Return [x, y] of the center of cell containing provided text 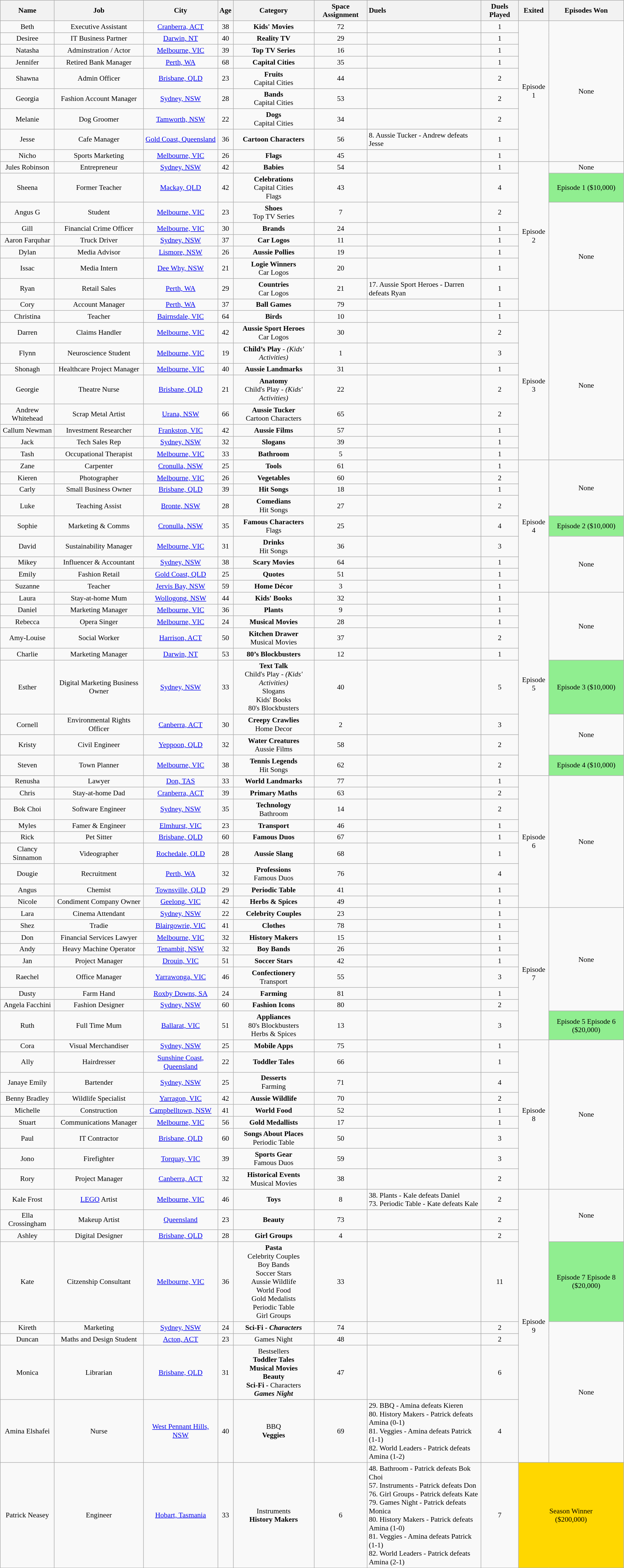
Cornell [27, 725]
Category [274, 11]
Stuart [27, 1122]
Andrew Whitehead [27, 414]
Geelong, VIC [181, 902]
65 [341, 414]
Flags [274, 156]
81 [341, 993]
80 [341, 1005]
79 [341, 305]
Season Winner($200,000) [571, 1515]
Episode 4 [534, 526]
Kate [27, 1282]
54 [341, 168]
Full Time Mum [99, 1026]
Rory [27, 1179]
58 [341, 745]
Episode 7 Episode 8 ($20,000) [586, 1282]
Cora [27, 1046]
14 [341, 809]
Blairgowrie, VIC [181, 926]
Theatre Nurse [99, 390]
Healthcare Project Manager [99, 369]
Shawna [27, 79]
Benny Bradley [27, 1099]
Myles [27, 826]
55 [341, 977]
Reality TV [274, 39]
Beauty [274, 1220]
David [27, 546]
Callum Newman [27, 430]
Vegetables [274, 478]
Chemist [99, 890]
IT Business Partner [99, 39]
Sophie [27, 526]
Aussie Slang [274, 853]
BestsellersToddler TalesMusical MoviesBeautySci-Fi - CharactersGames Night [274, 1373]
Shez [27, 926]
Opera Singer [99, 622]
Boy Bands [274, 949]
20 [341, 268]
Truck Driver [99, 240]
Tradie [99, 926]
63 [341, 793]
62 [341, 765]
Dog Groomer [99, 119]
Condiment Company Owner [99, 902]
Songs About PlacesPeriodic Table [274, 1138]
Suzanne [27, 587]
Daniel [27, 610]
Financial Services Lawyer [99, 938]
Gold Coast, QLD [181, 575]
Emily [27, 575]
8 [341, 1200]
52 [341, 1110]
Bok Choi [27, 809]
Amy-Louise [27, 638]
Drouin, VIC [181, 961]
Angus [27, 890]
World Landmarks [274, 781]
Episode 9 [534, 1326]
71 [341, 1082]
Capital Cities [274, 62]
38. Plants - Kale defeats Daniel73. Periodic Table - Kate defeats Kale [424, 1200]
Media Intern [99, 268]
Sheena [27, 188]
Torquay, VIC [181, 1159]
Luke [27, 506]
Ryan [27, 288]
Ella Crossingham [27, 1220]
AnatomyChild's Play - (Kids' Activities) [274, 390]
Jennifer [27, 62]
Visual Merchandiser [99, 1046]
Don, TAS [181, 781]
Celebrity Couples [274, 914]
Lara [27, 914]
49 [341, 902]
Wildlife Specialist [99, 1099]
Tech Sales Rep [99, 442]
Periodic Table [274, 890]
Executive Assistant [99, 27]
Job [99, 11]
Water CreaturesAussie Films [274, 745]
Engineer [99, 1515]
Episode 5 [534, 684]
Janaye Emily [27, 1082]
Bartender [99, 1082]
Sci-Fi - Characters [274, 1328]
Acton, ACT [181, 1340]
Paul [27, 1138]
Top TV Series [274, 51]
Space Assignment [341, 11]
Text TalkChild's Play - (Kids' Activities)SlogansKids' Books80's Blockbusters [274, 687]
Duncan [27, 1340]
Media Advisor [99, 252]
69 [341, 1431]
Wollogong, NSW [181, 598]
Issac [27, 268]
TechnologyBathroom [274, 809]
Don [27, 938]
Ballarat, VIC [181, 1026]
DogsCapital Cities [274, 119]
Kids' Books [274, 598]
Clothes [274, 926]
Videographer [99, 853]
Ashley [27, 1236]
75 [341, 1046]
Angela Facchini [27, 1005]
Ally [27, 1062]
Social Worker [99, 638]
Child’s Play - (Kids' Activities) [274, 353]
74 [341, 1328]
PastaCelebrity CouplesBoy BandsSoccer StarsAussie WildlifeWorld FoodGold MedalistsPeriodic TableGirl Groups [274, 1282]
World Food [274, 1110]
67 [341, 837]
Kieren [27, 478]
West Pennant Hills, NSW [181, 1431]
Tennis LegendsHit Songs [274, 765]
Claims Handler [99, 333]
Aussie Films [274, 430]
Laura [27, 598]
Girl Groups [274, 1236]
FruitsCapital Cities [274, 79]
Heavy Machine Operator [99, 949]
Jack [27, 442]
Kale Frost [27, 1200]
Darren [27, 333]
Pet Sitter [99, 837]
Hit Songs [274, 490]
Games Night [274, 1340]
Kids' Movies [274, 27]
Transport [274, 826]
Neuroscience Student [99, 353]
Hairdresser [99, 1062]
Tenambit, NSW [181, 949]
Monica [27, 1373]
34 [341, 119]
Gold Medallists [274, 1122]
Shonagh [27, 369]
Home Décor [274, 587]
Firefighter [99, 1159]
Kireth [27, 1328]
Digital Designer [99, 1236]
Aussie Pollies [274, 252]
Office Manager [99, 977]
Sports Marketing [99, 156]
Civil Engineer [99, 745]
Retail Sales [99, 288]
Environmental Rights Officer [99, 725]
Teaching Assist [99, 506]
Fashion Retail [99, 575]
12 [341, 654]
Bathroom [274, 454]
Famer & Engineer [99, 826]
Account Manager [99, 305]
43 [341, 188]
CountriesCar Logos [274, 288]
ComediansHit Songs [274, 506]
Duels Played [500, 11]
Mackay, QLD [181, 188]
Librarian [99, 1373]
InstrumentsHistory Makers [274, 1515]
Tools [274, 466]
Former Teacher [99, 188]
ConfectioneryTransport [274, 977]
Citzenship Consultant [99, 1282]
78 [341, 926]
Logie WinnersCar Logos [274, 268]
Stay-at-home Dad [99, 793]
Episode 1 [534, 91]
Carly [27, 490]
45 [341, 156]
10 [341, 317]
Scary Movies [274, 563]
Aussie Wildlife [274, 1099]
Cory [27, 305]
Yarrawonga, VIC [181, 977]
Software Engineer [99, 809]
Renusha [27, 781]
Amina Elshafei [27, 1431]
BandsCapital Cities [274, 99]
Steven [27, 765]
Georgie [27, 390]
Adminstration / Actor [99, 51]
Chris [27, 793]
61 [341, 466]
Episode 4 ($10,000) [586, 765]
Angus G [27, 212]
Bairnsdale, VIC [181, 317]
Dusty [27, 993]
LEGO Artist [99, 1200]
Creepy CrawliesHome Decor [274, 725]
Plants [274, 610]
Aussie Sport HeroesCar Logos [274, 333]
Esther [27, 687]
Charlie [27, 654]
Fashion Account Manager [99, 99]
Aussie TuckerCartoon Characters [274, 414]
Rick [27, 837]
Herbs & Spices [274, 902]
DrinksHit Songs [274, 546]
Fashion Icons [274, 1005]
Hobart, Tasmania [181, 1515]
17 [341, 1122]
Desiree [27, 39]
DessertsFarming [274, 1082]
Lismore, NSW [181, 252]
Episodes Won [586, 11]
73 [341, 1220]
Campbelltown, NSW [181, 1110]
Episode 8 [534, 1115]
Clancy Sinnamon [27, 853]
Scrap Metal Artist [99, 414]
Sports GearFamous Duos [274, 1159]
Name [27, 11]
Dougie [27, 874]
Musical Movies [274, 622]
Jules Robinson [27, 168]
Raechel [27, 977]
Kitchen DrawerMusical Movies [274, 638]
Primary Maths [274, 793]
Episode 2 ($10,000) [586, 526]
Marketing [99, 1328]
Rebecca [27, 622]
Tamworth, NSW [181, 119]
Jervis Bay, NSW [181, 587]
Brands [274, 228]
Zane [27, 466]
Town Planner [99, 765]
Nurse [99, 1431]
27 [341, 506]
Episode 5 Episode 6 ($20,000) [586, 1026]
ShoesTop TV Series [274, 212]
Georgia [27, 99]
Car Logos [274, 240]
Communications Manager [99, 1122]
77 [341, 781]
48 [341, 1340]
Roxby Downs, SA [181, 993]
70 [341, 1099]
Aaron Farquhar [27, 240]
Exited [534, 11]
Farm Hand [99, 993]
Harrison, ACT [181, 638]
Nicole [27, 902]
Quotes [274, 575]
72 [341, 27]
Episode 2 [534, 236]
Natasha [27, 51]
Famous Duos [274, 837]
Financial Crime Officer [99, 228]
Townsville, QLD [181, 890]
IT Contractor [99, 1138]
Student [99, 212]
Toddler Tales [274, 1062]
Babies [274, 168]
Jono [27, 1159]
Age [225, 11]
Yeppoon, QLD [181, 745]
15 [341, 938]
Construction [99, 1110]
Birds [274, 317]
Influencer & Accountant [99, 563]
Admin Officer [99, 79]
Frankston, VIC [181, 430]
Episode 3 ($10,000) [586, 687]
Christina [27, 317]
Mobile Apps [274, 1046]
Yarragon, VIC [181, 1099]
Makeup Artist [99, 1220]
Carpenter [99, 466]
Tash [27, 454]
Sunshine Coast, Queensland [181, 1062]
BBQVeggies [274, 1431]
Historical EventsMusical Movies [274, 1179]
Elmhurst, VIC [181, 826]
Andy [27, 949]
17. Aussie Sport Heroes - Darren defeats Ryan [424, 288]
Gill [27, 228]
Rochedale, QLD [181, 853]
Small Business Owner [99, 490]
Dylan [27, 252]
Lawyer [99, 781]
Episode 3 [534, 385]
Mikey [27, 563]
Dee Why, NSW [181, 268]
Slogans [274, 442]
Entrepreneur [99, 168]
Appliances80's BlockbustersHerbs & Spices [274, 1026]
8. Aussie Tucker - Andrew defeats Jesse [424, 139]
Cartoon Characters [274, 139]
16 [341, 51]
57 [341, 430]
76 [341, 874]
Cinema Attendant [99, 914]
Kristy [27, 745]
Recruitment [99, 874]
Jan [27, 961]
Ruth [27, 1026]
Toys [274, 1200]
ProfessionsFamous Duos [274, 874]
Patrick Neasey [27, 1515]
Ball Games [274, 305]
Michelle [27, 1110]
Digital Marketing Business Owner [99, 687]
Cafe Manager [99, 139]
Bronte, NSW [181, 506]
Farming [274, 993]
Episode 6 [534, 841]
Famous CharactersFlags [274, 526]
47 [341, 1373]
18 [341, 490]
Photographer [99, 478]
Melanie [27, 119]
Beth [27, 27]
80’s Blockbusters [274, 654]
Occupational Therapist [99, 454]
9 [341, 610]
Retired Bank Manager [99, 62]
Fashion Designer [99, 1005]
Marketing & Comms [99, 526]
Nicho [27, 156]
Episode 7 [534, 974]
Jesse [27, 139]
Maths and Design Student [99, 1340]
CelebrationsCapital CitiesFlags [274, 188]
Soccer Stars [274, 961]
History Makers [274, 938]
Queensland [181, 1220]
Duels [424, 11]
Investment Researcher [99, 430]
Flynn [27, 353]
Gold Coast, Queensland [181, 139]
Stay-at-home Mum [99, 598]
City [181, 11]
Sustainability Manager [99, 546]
Urana, NSW [181, 414]
Episode 1 ($10,000) [586, 188]
Aussie Landmarks [274, 369]
13 [341, 1026]
